Capture the cell that displays the provided text and extract its (X, Y) central coordinate. 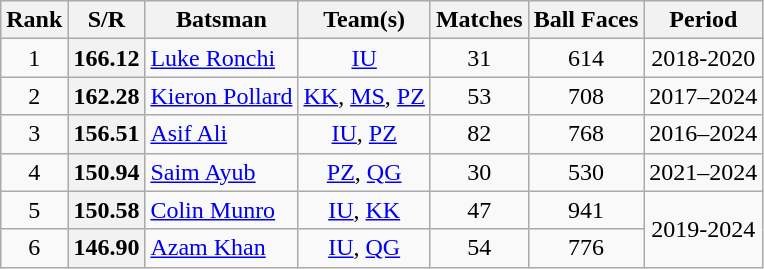
Kieron Pollard (222, 96)
150.58 (106, 210)
Azam Khan (222, 248)
Team(s) (364, 20)
166.12 (106, 58)
31 (479, 58)
4 (34, 172)
53 (479, 96)
IU, KK (364, 210)
776 (586, 248)
Asif Ali (222, 134)
Saim Ayub (222, 172)
2016–2024 (704, 134)
Ball Faces (586, 20)
156.51 (106, 134)
2018-2020 (704, 58)
162.28 (106, 96)
5 (34, 210)
2 (34, 96)
47 (479, 210)
Period (704, 20)
Matches (479, 20)
768 (586, 134)
2019-2024 (704, 229)
Luke Ronchi (222, 58)
IU, QG (364, 248)
2021–2024 (704, 172)
82 (479, 134)
54 (479, 248)
KK, MS, PZ (364, 96)
PZ, QG (364, 172)
1 (34, 58)
150.94 (106, 172)
Colin Munro (222, 210)
Batsman (222, 20)
530 (586, 172)
941 (586, 210)
30 (479, 172)
3 (34, 134)
IU (364, 58)
146.90 (106, 248)
708 (586, 96)
IU, PZ (364, 134)
2017–2024 (704, 96)
614 (586, 58)
S/R (106, 20)
6 (34, 248)
Rank (34, 20)
